Return [X, Y] of the center of cell containing provided text 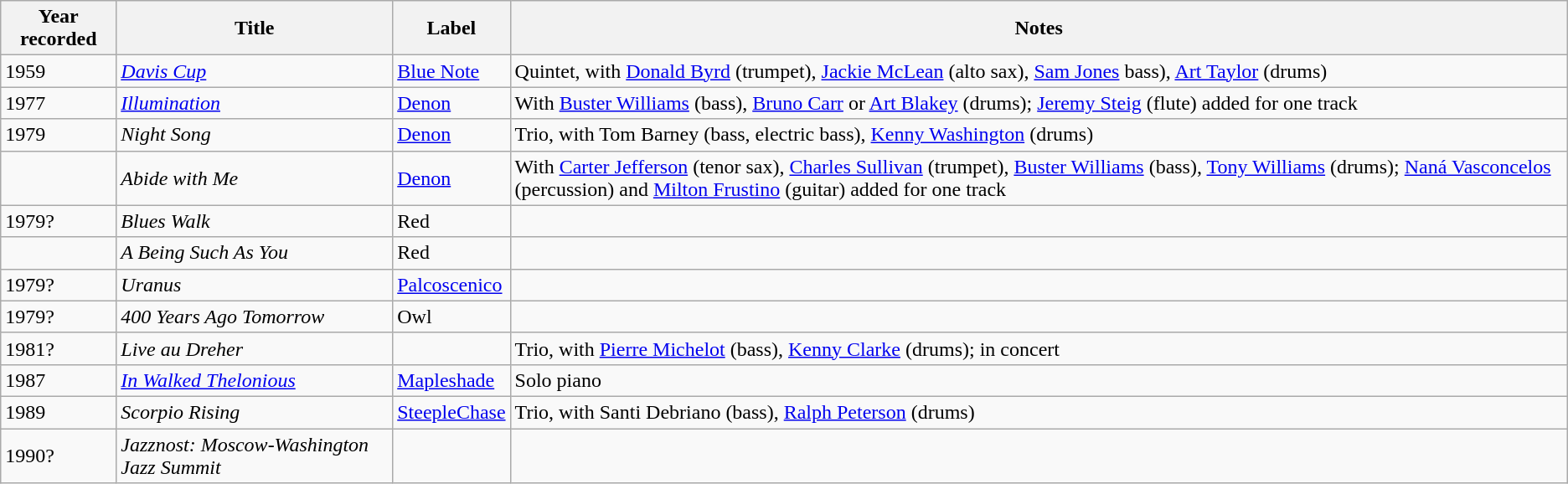
1990? [59, 456]
Scorpio Rising [255, 412]
Blues Walk [255, 221]
1977 [59, 103]
Trio, with Santi Debriano (bass), Ralph Peterson (drums) [1039, 412]
Abide with Me [255, 178]
A Being Such As You [255, 253]
Solo piano [1039, 380]
Notes [1039, 28]
SteepleChase [451, 412]
In Walked Thelonious [255, 380]
1959 [59, 71]
Davis Cup [255, 71]
Night Song [255, 135]
Title [255, 28]
1989 [59, 412]
Mapleshade [451, 380]
1987 [59, 380]
Illumination [255, 103]
Palcoscenico [451, 285]
Jazznost: Moscow-Washington Jazz Summit [255, 456]
Trio, with Tom Barney (bass, electric bass), Kenny Washington (drums) [1039, 135]
Trio, with Pierre Michelot (bass), Kenny Clarke (drums); in concert [1039, 348]
Label [451, 28]
Uranus [255, 285]
1979 [59, 135]
Quintet, with Donald Byrd (trumpet), Jackie McLean (alto sax), Sam Jones bass), Art Taylor (drums) [1039, 71]
Owl [451, 317]
Live au Dreher [255, 348]
Blue Note [451, 71]
400 Years Ago Tomorrow [255, 317]
Year recorded [59, 28]
1981? [59, 348]
With Buster Williams (bass), Bruno Carr or Art Blakey (drums); Jeremy Steig (flute) added for one track [1039, 103]
